Find where the given text appears and provide that cell's center as (x, y) coordinate. 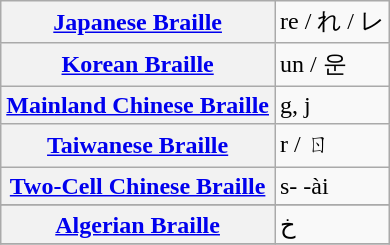
Algerian Braille (138, 225)
Mainland Chinese Braille (138, 105)
g, j (332, 105)
r / ㄖ (332, 146)
Taiwanese Braille (138, 146)
خ ‎ (332, 225)
s- -ài (332, 185)
re / れ / レ (332, 22)
Two-Cell Chinese Braille (138, 185)
un / 운 (332, 64)
Japanese Braille (138, 22)
Korean Braille (138, 64)
